Determine the (x, y) coordinate at the center of the cell enclosing the given text.  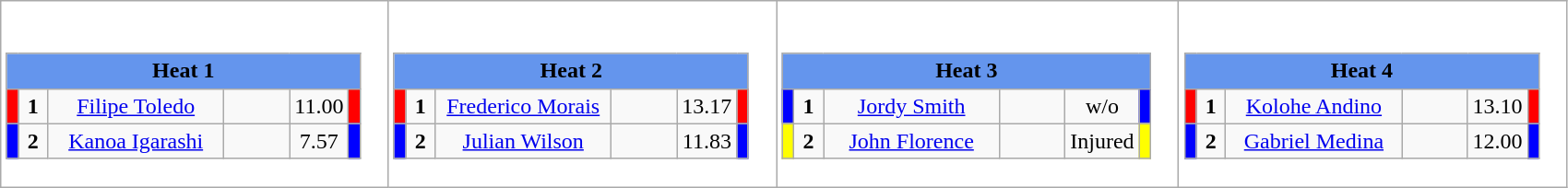
Heat 2 (571, 71)
Jordy Smith (911, 106)
12.00 (1498, 141)
Julian Wilson (524, 141)
13.10 (1498, 106)
Heat 1 1 Filipe Toledo 11.00 2 Kanoa Igarashi 7.57 (195, 94)
Filipe Toledo (137, 106)
Heat 1 (183, 71)
Kanoa Igarashi (137, 141)
Injured (1102, 141)
11.00 (319, 106)
Heat 2 1 Frederico Morais 13.17 2 Julian Wilson 11.83 (583, 94)
13.17 (707, 106)
Kolohe Andino (1313, 106)
w/o (1102, 106)
John Florence (911, 141)
Gabriel Medina (1313, 141)
Frederico Morais (524, 106)
Heat 4 1 Kolohe Andino 13.10 2 Gabriel Medina 12.00 (1372, 94)
11.83 (707, 141)
Heat 4 (1361, 71)
Heat 3 1 Jordy Smith w/o 2 John Florence Injured (978, 94)
Heat 3 (967, 71)
7.57 (319, 141)
